Pinpoint the cell where the given text exists, returning its [X, Y] midpoint coordinate. 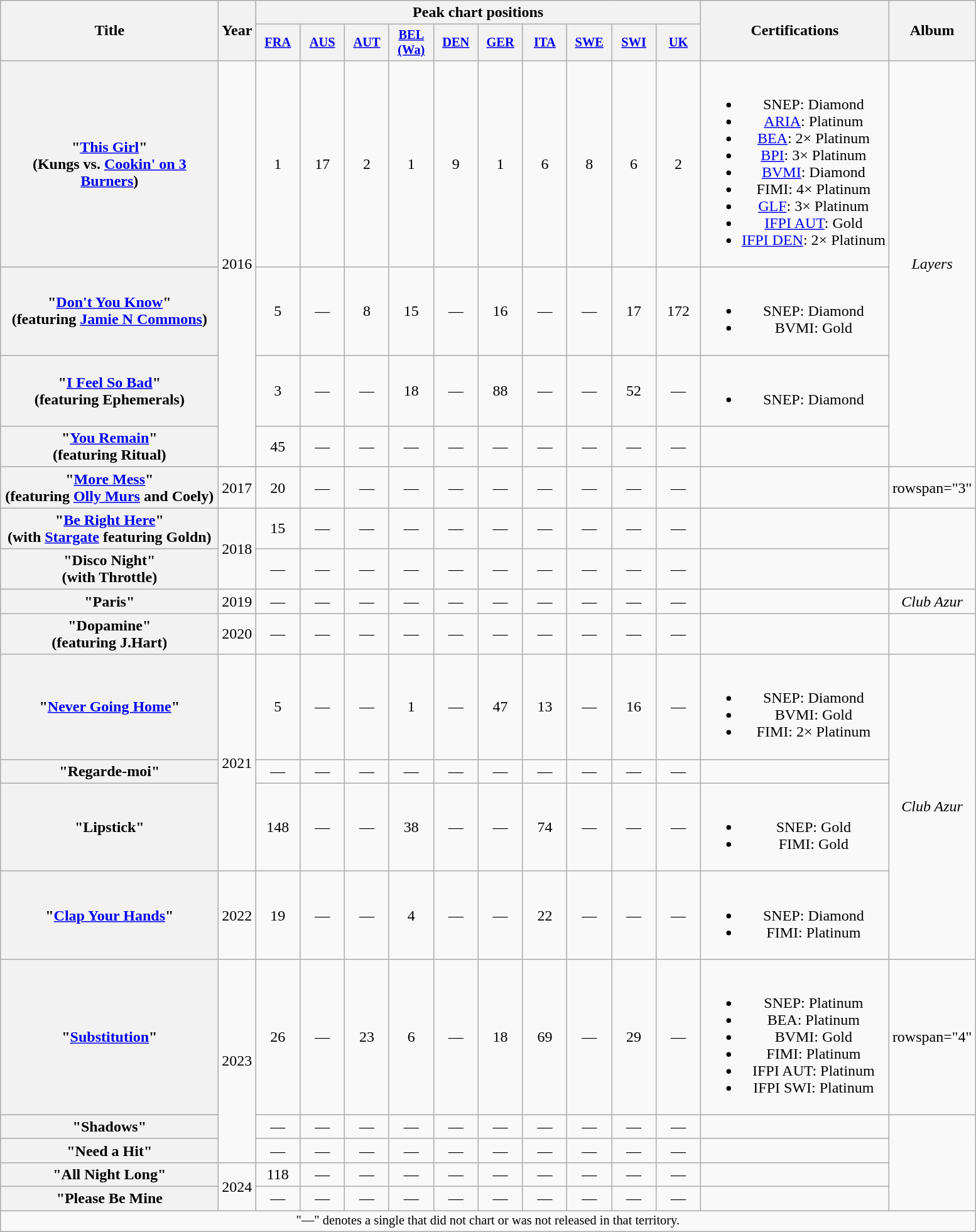
47 [500, 707]
ITA [545, 43]
BEL (Wa) [411, 43]
SNEP: DiamondBVMI: GoldFIMI: 2× Platinum [794, 707]
"Substitution" [109, 1037]
"Paris" [109, 602]
"This Girl"(Kungs vs. Cookin' on 3 Burners) [109, 163]
2020 [237, 634]
SWI [634, 43]
Layers [932, 264]
GER [500, 43]
45 [278, 447]
9 [456, 163]
Album [932, 31]
2019 [237, 602]
2016 [237, 264]
"More Mess"(featuring Olly Murs and Coely) [109, 487]
SNEP: DiamondFIMI: Platinum [794, 915]
2018 [237, 549]
SNEP: GoldFIMI: Gold [794, 827]
"—" denotes a single that did not chart or was not released in that territory. [488, 1221]
"Don't You Know"(featuring Jamie N Commons) [109, 311]
74 [545, 827]
"Disco Night" (with Throttle) [109, 569]
2022 [237, 915]
SNEP: PlatinumBEA: PlatinumBVMI: GoldFIMI: PlatinumIFPI AUT: PlatinumIFPI SWI: Platinum [794, 1037]
2024 [237, 1186]
2023 [237, 1061]
"All Night Long" [109, 1174]
13 [545, 707]
2021 [237, 762]
69 [545, 1037]
"Lipstick" [109, 827]
SWE [589, 43]
"Be Right Here"(with Stargate featuring Goldn) [109, 529]
19 [278, 915]
23 [367, 1037]
rowspan="3" [932, 487]
20 [278, 487]
"Regarde-moi" [109, 771]
172 [678, 311]
"Never Going Home" [109, 707]
UK [678, 43]
88 [500, 391]
SNEP: DiamondBVMI: Gold [794, 311]
AUS [323, 43]
"Dopamine" (featuring J.Hart) [109, 634]
rowspan="4" [932, 1037]
Year [237, 31]
4 [411, 915]
2017 [237, 487]
Title [109, 31]
DEN [456, 43]
"Shadows" [109, 1127]
26 [278, 1037]
22 [545, 915]
Peak chart positions [479, 13]
"Need a Hit" [109, 1150]
38 [411, 827]
"Please Be Mine [109, 1199]
3 [278, 391]
52 [634, 391]
148 [278, 827]
"Clap Your Hands" [109, 915]
118 [278, 1174]
FRA [278, 43]
"You Remain" (featuring Ritual) [109, 447]
SNEP: DiamondARIA: PlatinumBEA: 2× PlatinumBPI: 3× PlatinumBVMI: DiamondFIMI: 4× PlatinumGLF: 3× PlatinumIFPI AUT: GoldIFPI DEN: 2× Platinum [794, 163]
AUT [367, 43]
SNEP: Diamond [794, 391]
29 [634, 1037]
"I Feel So Bad" (featuring Ephemerals) [109, 391]
Certifications [794, 31]
